Pinpoint the cell where the given text exists, returning its (X, Y) midpoint coordinate. 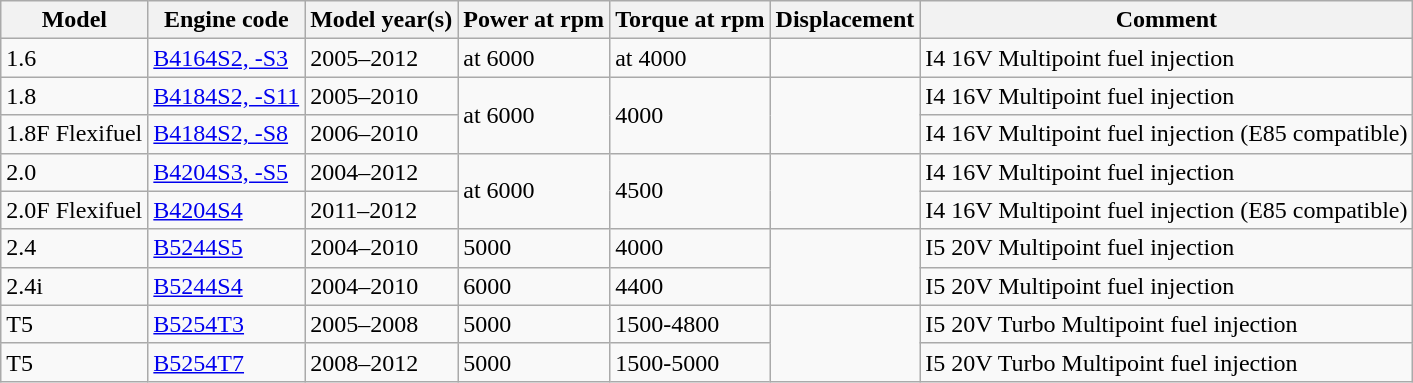
2.4 (74, 248)
B4204S3, -S5 (226, 172)
1500-5000 (690, 362)
2005–2008 (382, 324)
Torque at rpm (690, 20)
B4184S2, -S11 (226, 96)
1500-4800 (690, 324)
2006–2010 (382, 134)
1.8 (74, 96)
B4164S2, -S3 (226, 58)
Engine code (226, 20)
2.4i (74, 286)
6000 (534, 286)
1.6 (74, 58)
B5244S5 (226, 248)
2.0F Flexifuel (74, 210)
Comment (1166, 20)
2005–2010 (382, 96)
Model year(s) (382, 20)
at 4000 (690, 58)
4500 (690, 191)
B4204S4 (226, 210)
Power at rpm (534, 20)
B5254T3 (226, 324)
2005–2012 (382, 58)
2004–2012 (382, 172)
B5244S4 (226, 286)
B4184S2, -S8 (226, 134)
B5254T7 (226, 362)
4400 (690, 286)
2011–2012 (382, 210)
2.0 (74, 172)
1.8F Flexifuel (74, 134)
2008–2012 (382, 362)
Displacement (845, 20)
Model (74, 20)
